Locate the cell with the specified text and output its [x, y] center coordinate. 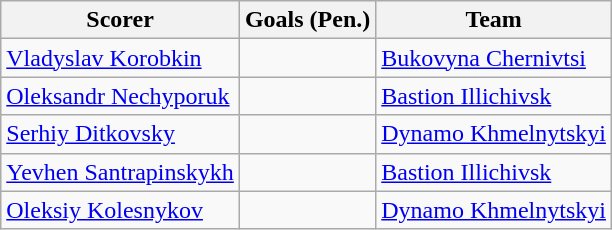
Scorer [120, 20]
Vladyslav Korobkin [120, 58]
Serhiy Ditkovsky [120, 134]
Goals (Pen.) [307, 20]
Yevhen Santrapinskykh [120, 172]
Oleksiy Kolesnykov [120, 210]
Team [494, 20]
Oleksandr Nechyporuk [120, 96]
Bukovyna Chernivtsi [494, 58]
